Identify which cell holds the provided text, then report its (X, Y) central coordinate. 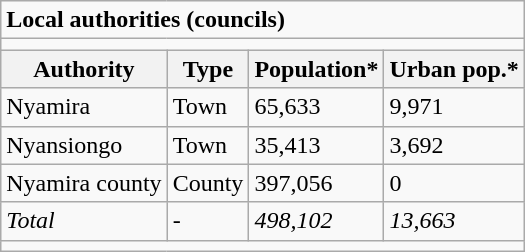
Urban pop.* (454, 69)
- (208, 221)
13,663 (454, 221)
Type (208, 69)
Nyamira county (84, 183)
Nyamira (84, 107)
397,056 (316, 183)
35,413 (316, 145)
0 (454, 183)
Nyansiongo (84, 145)
498,102 (316, 221)
Total (84, 221)
3,692 (454, 145)
Authority (84, 69)
County (208, 183)
Local authorities (councils) (263, 20)
Population* (316, 69)
65,633 (316, 107)
9,971 (454, 107)
